Scan for the cell matching the given text and deliver its (x, y) coordinate at center. 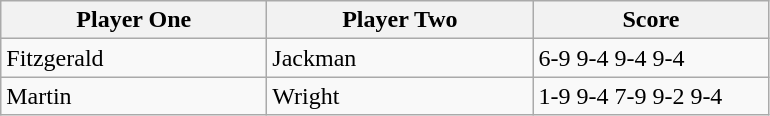
1-9 9-4 7-9 9-2 9-4 (651, 96)
Player One (134, 20)
6-9 9-4 9-4 9-4 (651, 58)
Player Two (400, 20)
Fitzgerald (134, 58)
Score (651, 20)
Martin (134, 96)
Wright (400, 96)
Jackman (400, 58)
